From the cell containing the given text, extract its center point as (x, y) coordinate. 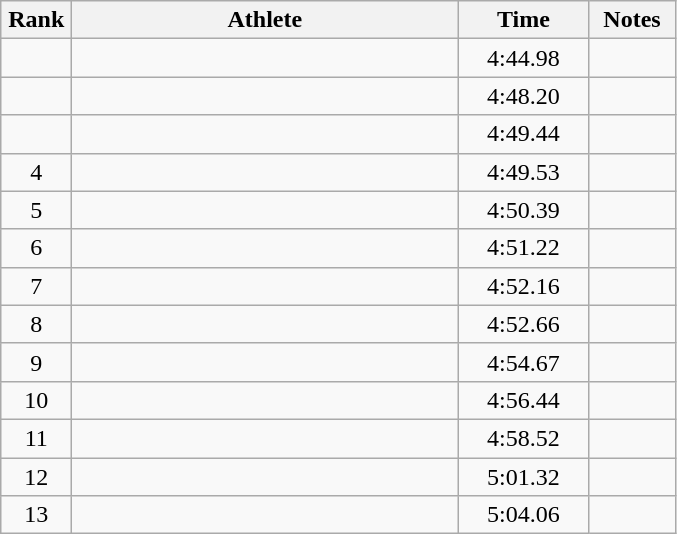
9 (36, 362)
4 (36, 172)
5:04.06 (524, 515)
5 (36, 210)
13 (36, 515)
4:44.98 (524, 58)
Time (524, 20)
4:48.20 (524, 96)
4:49.53 (524, 172)
4:52.66 (524, 324)
4:58.52 (524, 438)
7 (36, 286)
12 (36, 477)
10 (36, 400)
4:56.44 (524, 400)
5:01.32 (524, 477)
8 (36, 324)
4:52.16 (524, 286)
4:54.67 (524, 362)
6 (36, 248)
4:51.22 (524, 248)
11 (36, 438)
Rank (36, 20)
4:50.39 (524, 210)
4:49.44 (524, 134)
Notes (632, 20)
Athlete (265, 20)
